Determine the [x, y] coordinate at the center of the cell enclosing the given text.  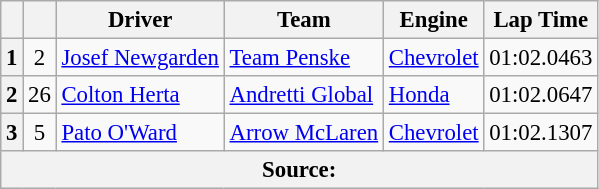
26 [40, 95]
3 [12, 133]
01:02.1307 [541, 133]
5 [40, 133]
01:02.0647 [541, 95]
Engine [433, 20]
Colton Herta [140, 95]
Driver [140, 20]
Andretti Global [304, 95]
Arrow McLaren [304, 133]
Team Penske [304, 58]
Pato O'Ward [140, 133]
Honda [433, 95]
Josef Newgarden [140, 58]
Lap Time [541, 20]
Team [304, 20]
Source: [300, 170]
1 [12, 58]
01:02.0463 [541, 58]
